For the text-containing cell, return its midpoint in (x, y) coordinate format. 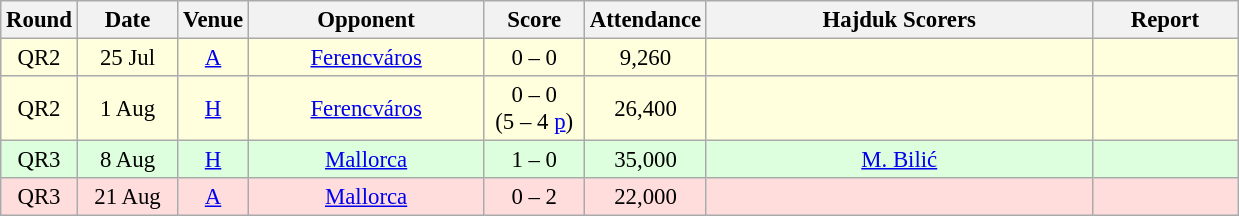
0 – 0 (534, 58)
22,000 (646, 197)
Hajduk Scorers (899, 20)
25 Jul (128, 58)
Report (1165, 20)
8 Aug (128, 160)
M. Bilić (899, 160)
35,000 (646, 160)
Opponent (366, 20)
Date (128, 20)
Attendance (646, 20)
1 Aug (128, 108)
21 Aug (128, 197)
9,260 (646, 58)
Score (534, 20)
0 – 2 (534, 197)
1 – 0 (534, 160)
Round (39, 20)
Venue (214, 20)
0 – 0(5 – 4 p) (534, 108)
26,400 (646, 108)
